Find where the given text appears and provide that cell's center as (x, y) coordinate. 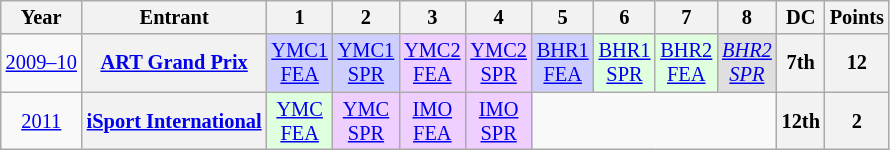
1 (299, 17)
Entrant (174, 17)
12th (801, 121)
12 (857, 63)
YMC1FEA (299, 63)
4 (498, 17)
2009–10 (42, 63)
7 (686, 17)
3 (432, 17)
YMCSPR (366, 121)
BHR2SPR (747, 63)
YMCFEA (299, 121)
YMC2FEA (432, 63)
5 (563, 17)
IMOFEA (432, 121)
2011 (42, 121)
YMC1SPR (366, 63)
BHR1FEA (563, 63)
YMC2SPR (498, 63)
Points (857, 17)
DC (801, 17)
8 (747, 17)
IMOSPR (498, 121)
6 (625, 17)
Year (42, 17)
iSport International (174, 121)
BHR2FEA (686, 63)
BHR1SPR (625, 63)
7th (801, 63)
ART Grand Prix (174, 63)
